Output the [x, y] coordinate of the center of the cell containing the given text.  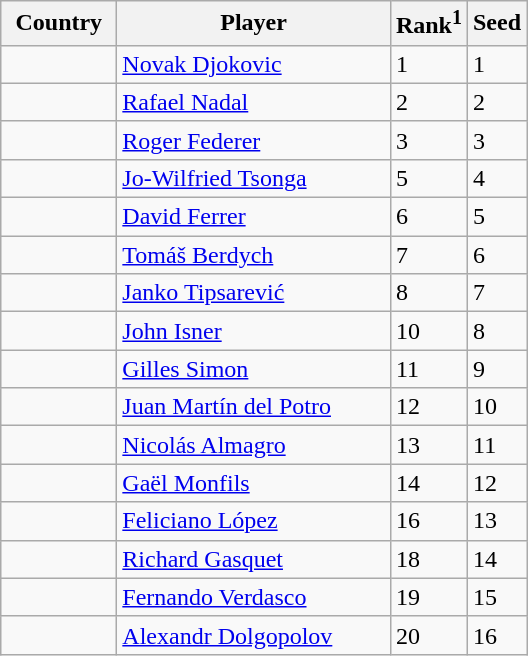
15 [496, 597]
Player [254, 24]
Nicolás Almagro [254, 445]
Tomáš Berdych [254, 255]
Novak Djokovic [254, 64]
David Ferrer [254, 217]
Rank1 [428, 24]
Gaël Monfils [254, 483]
Country [59, 24]
19 [428, 597]
Roger Federer [254, 140]
Rafael Nadal [254, 102]
20 [428, 635]
18 [428, 559]
Juan Martín del Potro [254, 407]
Feliciano López [254, 521]
Janko Tipsarević [254, 293]
Richard Gasquet [254, 559]
Seed [496, 24]
Fernando Verdasco [254, 597]
John Isner [254, 331]
9 [496, 369]
Gilles Simon [254, 369]
Alexandr Dolgopolov [254, 635]
4 [496, 178]
Jo-Wilfried Tsonga [254, 178]
